Detect which cell encompasses the target text, then output its (x, y) center coordinate. 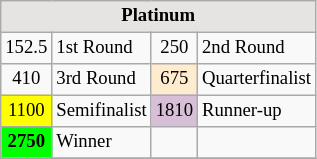
152.5 (26, 48)
250 (174, 48)
2nd Round (257, 48)
Semifinalist (102, 112)
1810 (174, 112)
Runner-up (257, 112)
Winner (102, 142)
1st Round (102, 48)
2750 (26, 142)
1100 (26, 112)
Platinum (158, 16)
Quarterfinalist (257, 80)
3rd Round (102, 80)
410 (26, 80)
675 (174, 80)
